Determine the [X, Y] coordinate at the center of the cell enclosing the given text.  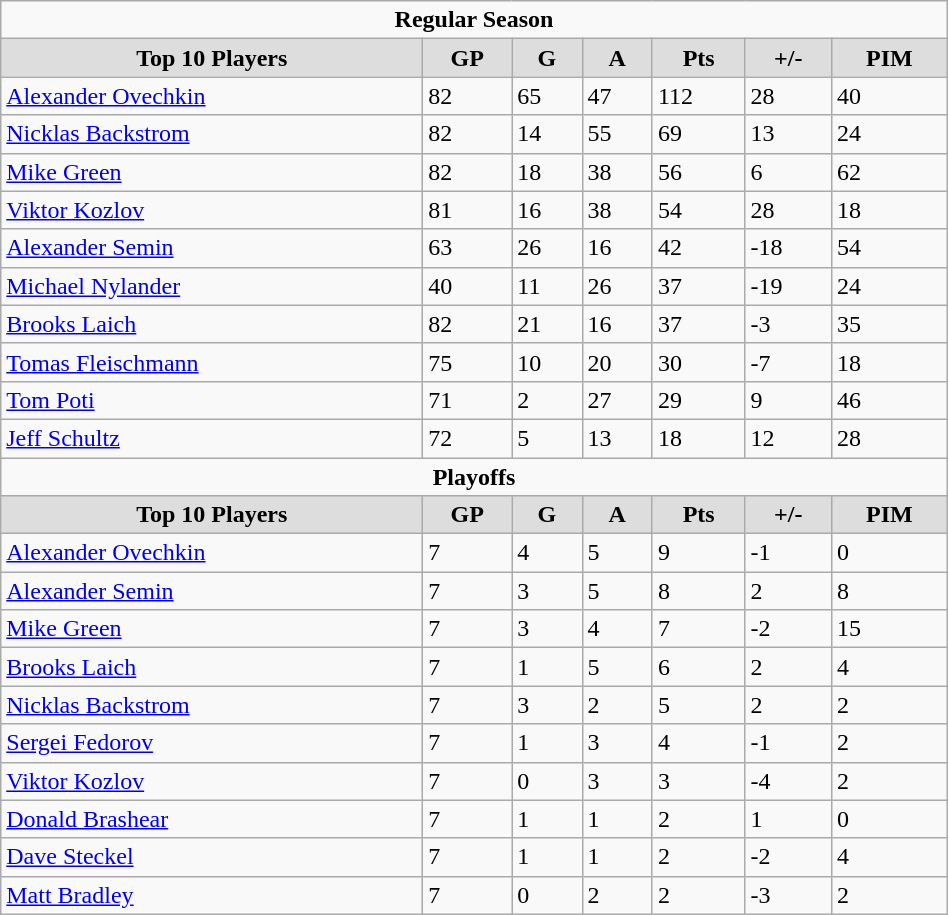
Regular Season [474, 20]
30 [698, 362]
10 [547, 362]
21 [547, 324]
Playoffs [474, 477]
69 [698, 134]
-19 [788, 286]
72 [468, 438]
56 [698, 172]
Tomas Fleischmann [212, 362]
29 [698, 400]
12 [788, 438]
55 [617, 134]
47 [617, 96]
Jeff Schultz [212, 438]
Dave Steckel [212, 857]
Sergei Fedorov [212, 743]
112 [698, 96]
Donald Brashear [212, 819]
20 [617, 362]
11 [547, 286]
75 [468, 362]
-4 [788, 781]
Michael Nylander [212, 286]
71 [468, 400]
-18 [788, 248]
63 [468, 248]
35 [889, 324]
-7 [788, 362]
Matt Bradley [212, 895]
46 [889, 400]
81 [468, 210]
27 [617, 400]
15 [889, 629]
65 [547, 96]
Tom Poti [212, 400]
14 [547, 134]
42 [698, 248]
62 [889, 172]
